Output the (X, Y) coordinate of the center of the cell containing the given text.  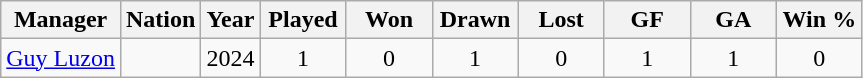
2024 (230, 58)
Manager (61, 20)
Win % (819, 20)
Lost (561, 20)
Guy Luzon (61, 58)
Drawn (475, 20)
GF (647, 20)
Nation (160, 20)
Won (389, 20)
Year (230, 20)
Played (303, 20)
GA (733, 20)
